Scan for the cell matching the given text and deliver its (X, Y) coordinate at center. 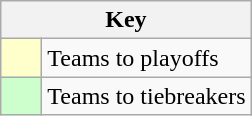
Teams to playoffs (146, 58)
Key (126, 20)
Teams to tiebreakers (146, 96)
